Capture the cell that displays the provided text and extract its [x, y] central coordinate. 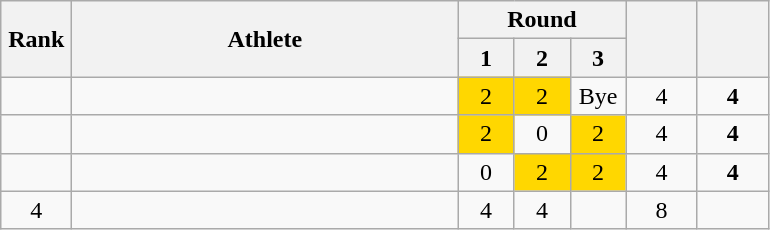
1 [486, 58]
3 [598, 58]
Bye [598, 96]
Athlete [265, 39]
Round [542, 20]
8 [662, 210]
Rank [36, 39]
